Return [X, Y] of the center of cell containing provided text 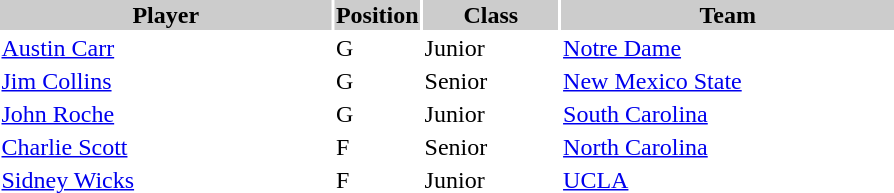
F [377, 147]
North Carolina [728, 147]
Jim Collins [166, 81]
New Mexico State [728, 81]
Austin Carr [166, 48]
South Carolina [728, 114]
Notre Dame [728, 48]
John Roche [166, 114]
Class [490, 15]
Team [728, 15]
Position [377, 15]
Charlie Scott [166, 147]
Player [166, 15]
